Return the (x, y) coordinate for the center point of the cell that contains the specified text.  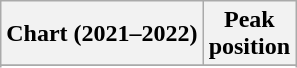
Chart (2021–2022) (102, 34)
Peakposition (249, 34)
